Provide the (x, y) coordinate of the cell's center where the given text is located.  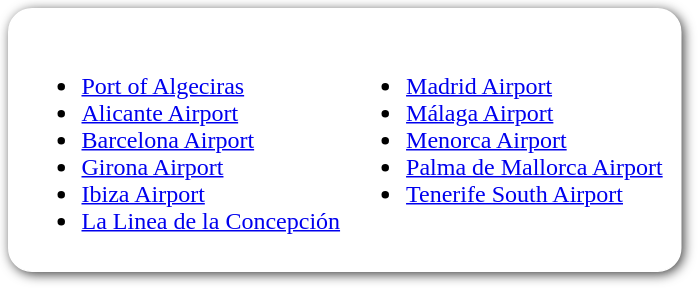
Port of AlgecirasAlicante AirportBarcelona AirportGirona AirportIbiza AirportLa Linea de la Concepción (181, 140)
Madrid AirportMálaga AirportMenorca AirportPalma de Mallorca AirportTenerife South Airport (505, 140)
